Find where the given text appears and provide that cell's center as (x, y) coordinate. 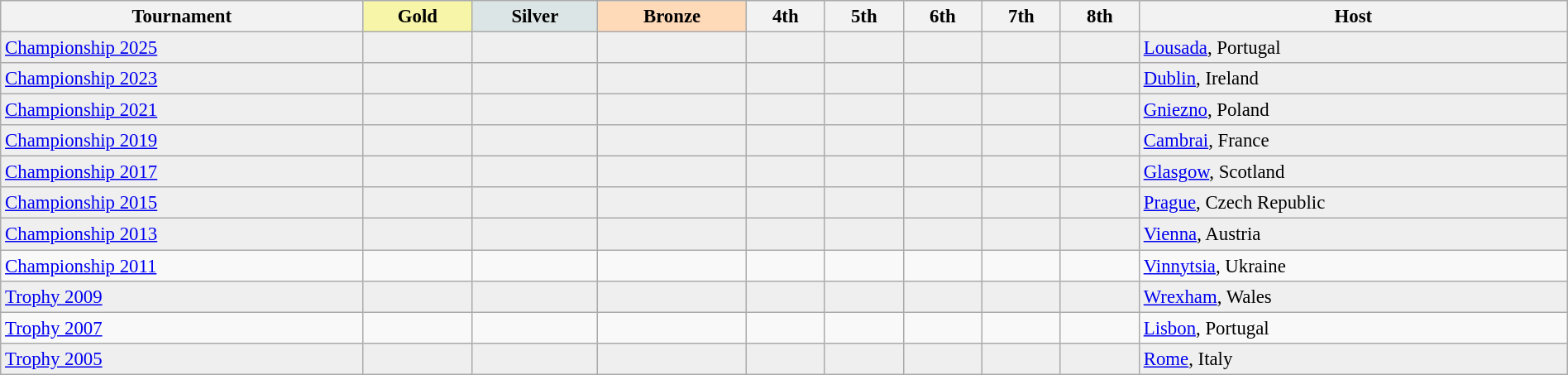
Bronze (672, 17)
Tournament (182, 17)
Gniezno, Poland (1353, 110)
Cambrai, France (1353, 141)
Championship 2017 (182, 172)
Trophy 2007 (182, 328)
Championship 2023 (182, 79)
Silver (535, 17)
Lisbon, Portugal (1353, 328)
Wrexham, Wales (1353, 296)
Championship 2013 (182, 234)
5th (863, 17)
4th (786, 17)
Trophy 2009 (182, 296)
Rome, Italy (1353, 358)
Championship 2019 (182, 141)
Glasgow, Scotland (1353, 172)
Championship 2025 (182, 48)
Dublin, Ireland (1353, 79)
Lousada, Portugal (1353, 48)
Championship 2021 (182, 110)
8th (1100, 17)
Vienna, Austria (1353, 234)
Championship 2011 (182, 266)
Gold (418, 17)
Vinnytsia, Ukraine (1353, 266)
Trophy 2005 (182, 358)
7th (1021, 17)
Host (1353, 17)
Championship 2015 (182, 203)
6th (943, 17)
Prague, Czech Republic (1353, 203)
